Detect which cell encompasses the target text, then output its [x, y] center coordinate. 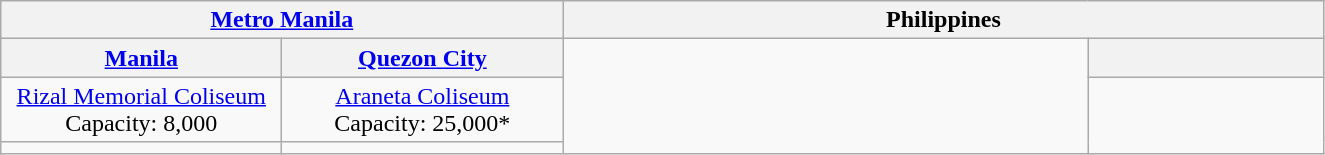
Manila [142, 58]
Philippines [944, 20]
Rizal Memorial ColiseumCapacity: 8,000 [142, 110]
Metro Manila [282, 20]
Quezon City [422, 58]
Araneta ColiseumCapacity: 25,000* [422, 110]
